Output the [x, y] coordinate of the center of the cell containing the given text.  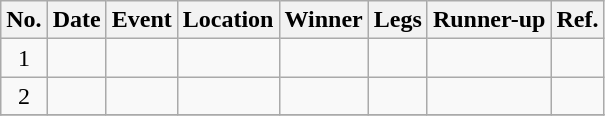
Winner [324, 20]
Ref. [578, 20]
Runner-up [489, 20]
Location [228, 20]
2 [24, 96]
1 [24, 58]
Legs [398, 20]
Event [142, 20]
Date [76, 20]
No. [24, 20]
